Extract the (X, Y) coordinate from the center of the cell holding the provided text.  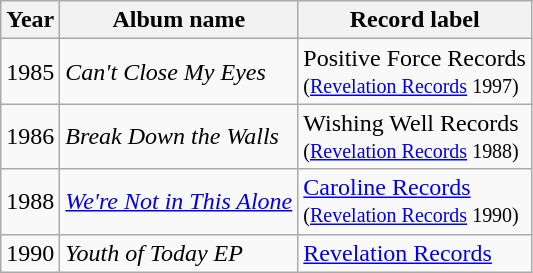
Year (30, 20)
Positive Force Records (Revelation Records 1997) (415, 72)
We're Not in This Alone (179, 202)
Youth of Today EP (179, 253)
Can't Close My Eyes (179, 72)
Caroline Records (Revelation Records 1990) (415, 202)
1986 (30, 136)
1985 (30, 72)
Wishing Well Records (Revelation Records 1988) (415, 136)
Revelation Records (415, 253)
1990 (30, 253)
Album name (179, 20)
Break Down the Walls (179, 136)
1988 (30, 202)
Record label (415, 20)
